Capture the cell that displays the provided text and extract its (x, y) central coordinate. 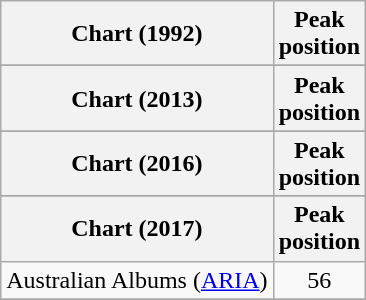
Chart (2016) (137, 164)
Australian Albums (ARIA) (137, 280)
Chart (2017) (137, 228)
Chart (2013) (137, 98)
Chart (1992) (137, 34)
56 (319, 280)
